Extract the (X, Y) coordinate from the center of the cell holding the provided text.  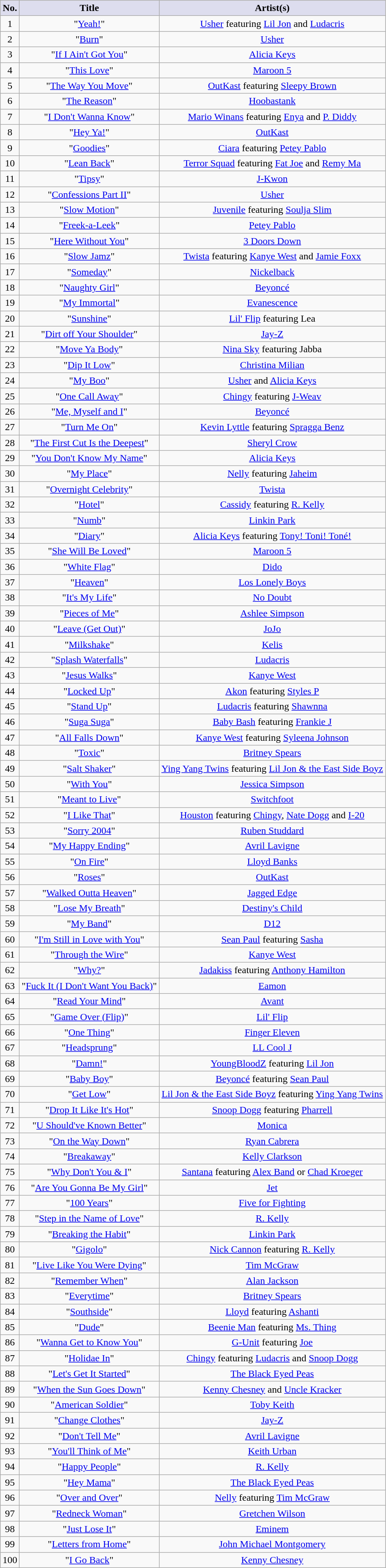
"Change Clothes" (90, 1420)
Nick Cannon featuring R. Kelly (272, 1250)
"Suga Suga" (90, 722)
No Doubt (272, 598)
Nelly featuring Jaheim (272, 474)
"Let's Get It Started" (90, 1374)
87 (10, 1358)
82 (10, 1281)
31 (10, 489)
45 (10, 707)
Los Lonely Boys (272, 582)
Nickelback (272, 272)
"Toxic" (90, 753)
81 (10, 1265)
"You'll Think of Me" (90, 1451)
OutKast featuring Sleepy Brown (272, 86)
"Walked Outta Heaven" (90, 892)
"I Don't Wanna Know" (90, 117)
Kanye West featuring Syleena Johnson (272, 738)
J-Kwon (272, 179)
57 (10, 892)
"One Thing" (90, 1032)
"Dirt off Your Shoulder" (90, 334)
63 (10, 986)
Ying Yang Twins featuring Lil Jon & the East Side Boyz (272, 769)
97 (10, 1513)
"Tipsy" (90, 179)
Avant (272, 1001)
1 (10, 24)
Eminem (272, 1529)
"Someday" (90, 272)
"100 Years" (90, 1203)
3 Doors Down (272, 241)
"It's My Life" (90, 598)
"Confessions Part II" (90, 194)
30 (10, 474)
"This Love" (90, 70)
"Naughty Girl" (90, 287)
"U Should've Known Better" (90, 1125)
17 (10, 272)
Finger Eleven (272, 1032)
YoungBloodZ featuring Lil Jon (272, 1063)
42 (10, 660)
"All Falls Down" (90, 738)
88 (10, 1374)
Jessica Simpson (272, 784)
Chingy featuring Ludacris and Snoop Dogg (272, 1358)
"Why?" (90, 970)
"Leave (Get Out)" (90, 629)
"Fuck It (I Don't Want You Back)" (90, 986)
90 (10, 1405)
"Turn Me On" (90, 427)
12 (10, 194)
Sean Paul featuring Sasha (272, 939)
5 (10, 86)
Beyoncé featuring Sean Paul (272, 1079)
"Everytime" (90, 1296)
79 (10, 1234)
"Splash Waterfalls" (90, 660)
"Hotel" (90, 505)
"Read Your Mind" (90, 1001)
36 (10, 567)
"Don't Tell Me" (90, 1435)
51 (10, 799)
Snoop Dogg featuring Pharrell (272, 1110)
Beenie Man featuring Ms. Thing (272, 1327)
22 (10, 349)
Kevin Lyttle featuring Spragga Benz (272, 427)
15 (10, 241)
"Milkshake" (90, 644)
"My Place" (90, 474)
6 (10, 101)
Akon featuring Styles P (272, 691)
Kenny Chesney and Uncle Kracker (272, 1389)
"Overnight Celebrity" (90, 489)
61 (10, 955)
Usher featuring Lil Jon and Ludacris (272, 24)
LL Cool J (272, 1048)
25 (10, 396)
Ryan Cabrera (272, 1141)
70 (10, 1094)
"Pieces of Me" (90, 613)
46 (10, 722)
Jagged Edge (272, 892)
Juvenile featuring Soulja Slim (272, 210)
34 (10, 536)
Twista featuring Kanye West and Jamie Foxx (272, 256)
"Salt Shaker" (90, 769)
"Lean Back" (90, 163)
Ludacris featuring Shawnna (272, 707)
11 (10, 179)
66 (10, 1032)
"Step in the Name of Love" (90, 1219)
"I Go Back" (90, 1560)
54 (10, 846)
72 (10, 1125)
"Just Lose It" (90, 1529)
75 (10, 1172)
24 (10, 380)
"Holidae In" (90, 1358)
73 (10, 1141)
23 (10, 365)
"I'm Still in Love with You" (90, 939)
Eamon (272, 986)
Chingy featuring J-Weav (272, 396)
"Here Without You" (90, 241)
48 (10, 753)
"Baby Boy" (90, 1079)
62 (10, 970)
64 (10, 1001)
13 (10, 210)
"Heaven" (90, 582)
37 (10, 582)
19 (10, 303)
"American Soldier" (90, 1405)
"The Reason" (90, 101)
"I Like That" (90, 815)
"Damn!" (90, 1063)
"One Call Away" (90, 396)
55 (10, 861)
"When the Sun Goes Down" (90, 1389)
4 (10, 70)
Toby Keith (272, 1405)
"Stand Up" (90, 707)
"Hey Ya!" (90, 132)
JoJo (272, 629)
"Redneck Woman" (90, 1513)
Terror Squad featuring Fat Joe and Remy Ma (272, 163)
"You Don't Know My Name" (90, 458)
"Why Don't You & I" (90, 1172)
40 (10, 629)
"Are You Gonna Be My Girl" (90, 1188)
93 (10, 1451)
"Sorry 2004" (90, 830)
Lil' Flip featuring Lea (272, 318)
14 (10, 225)
20 (10, 318)
Gretchen Wilson (272, 1513)
"Happy People" (90, 1467)
Five for Fighting (272, 1203)
Monica (272, 1125)
Houston featuring Chingy, Nate Dogg and I-20 (272, 815)
"Hey Mama" (90, 1482)
"On Fire" (90, 861)
67 (10, 1048)
"She Will Be Loved" (90, 551)
"Wanna Get to Know You" (90, 1343)
"Letters from Home" (90, 1544)
86 (10, 1343)
"Burn" (90, 39)
10 (10, 163)
Ciara featuring Petey Pablo (272, 148)
41 (10, 644)
"On the Way Down" (90, 1141)
32 (10, 505)
Christina Milian (272, 365)
No. (10, 8)
Mario Winans featuring Enya and P. Diddy (272, 117)
Lloyd featuring Ashanti (272, 1312)
"Through the Wire" (90, 955)
G-Unit featuring Joe (272, 1343)
"Locked Up" (90, 691)
Usher and Alicia Keys (272, 380)
Destiny's Child (272, 908)
"White Flag" (90, 567)
"Headsprung" (90, 1048)
3 (10, 55)
"Yeah!" (90, 24)
76 (10, 1188)
Ruben Studdard (272, 830)
"With You" (90, 784)
9 (10, 148)
Sheryl Crow (272, 442)
"Get Low" (90, 1094)
26 (10, 411)
50 (10, 784)
21 (10, 334)
"Southside" (90, 1312)
35 (10, 551)
Evanescence (272, 303)
"The First Cut Is the Deepest" (90, 442)
Nelly featuring Tim McGraw (272, 1498)
2 (10, 39)
Ashlee Simpson (272, 613)
99 (10, 1544)
39 (10, 613)
"Dip It Low" (90, 365)
Baby Bash featuring Frankie J (272, 722)
D12 (272, 923)
94 (10, 1467)
Jadakiss featuring Anthony Hamilton (272, 970)
"Over and Over" (90, 1498)
43 (10, 675)
"Slow Jamz" (90, 256)
Tim McGraw (272, 1265)
56 (10, 877)
7 (10, 117)
Lil Jon & the East Side Boyz featuring Ying Yang Twins (272, 1094)
Ludacris (272, 660)
Keith Urban (272, 1451)
Dido (272, 567)
29 (10, 458)
92 (10, 1435)
Title (90, 8)
Switchfoot (272, 799)
"Me, Myself and I" (90, 411)
Cassidy featuring R. Kelly (272, 505)
"My Boo" (90, 380)
95 (10, 1482)
Artist(s) (272, 8)
77 (10, 1203)
49 (10, 769)
33 (10, 520)
"Game Over (Flip)" (90, 1017)
"Breaking the Habit" (90, 1234)
"Drop It Like It's Hot" (90, 1110)
"My Happy Ending" (90, 846)
Petey Pablo (272, 225)
27 (10, 427)
58 (10, 908)
71 (10, 1110)
74 (10, 1156)
65 (10, 1017)
Nina Sky featuring Jabba (272, 349)
Lil' Flip (272, 1017)
Alan Jackson (272, 1281)
98 (10, 1529)
"Remember When" (90, 1281)
Lloyd Banks (272, 861)
47 (10, 738)
"Breakaway" (90, 1156)
"Sunshine" (90, 318)
"Lose My Breath" (90, 908)
85 (10, 1327)
80 (10, 1250)
"Jesus Walks" (90, 675)
89 (10, 1389)
91 (10, 1420)
"Diary" (90, 536)
"My Immortal" (90, 303)
8 (10, 132)
96 (10, 1498)
38 (10, 598)
52 (10, 815)
"Move Ya Body" (90, 349)
"Slow Motion" (90, 210)
59 (10, 923)
Kenny Chesney (272, 1560)
78 (10, 1219)
Twista (272, 489)
53 (10, 830)
Santana featuring Alex Band or Chad Kroeger (272, 1172)
Jet (272, 1188)
16 (10, 256)
"The Way You Move" (90, 86)
60 (10, 939)
"My Band" (90, 923)
69 (10, 1079)
Kelly Clarkson (272, 1156)
"If I Ain't Got You" (90, 55)
"Freek-a-Leek" (90, 225)
"Live Like You Were Dying" (90, 1265)
"Dude" (90, 1327)
18 (10, 287)
Kelis (272, 644)
100 (10, 1560)
"Roses" (90, 877)
83 (10, 1296)
"Meant to Live" (90, 799)
84 (10, 1312)
44 (10, 691)
"Gigolo" (90, 1250)
Alicia Keys featuring Tony! Toni! Toné! (272, 536)
"Numb" (90, 520)
Hoobastank (272, 101)
28 (10, 442)
"Goodies" (90, 148)
68 (10, 1063)
John Michael Montgomery (272, 1544)
